Detect which cell encompasses the target text, then output its (x, y) center coordinate. 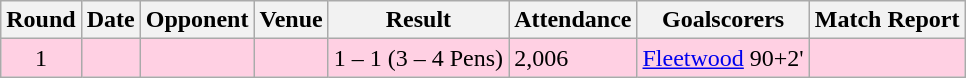
2,006 (573, 58)
Date (110, 20)
Opponent (197, 20)
1 (41, 58)
Round (41, 20)
Match Report (887, 20)
Venue (291, 20)
Fleetwood 90+2' (723, 58)
1 – 1 (3 – 4 Pens) (418, 58)
Attendance (573, 20)
Goalscorers (723, 20)
Result (418, 20)
